Identify which cell holds the provided text, then report its [x, y] central coordinate. 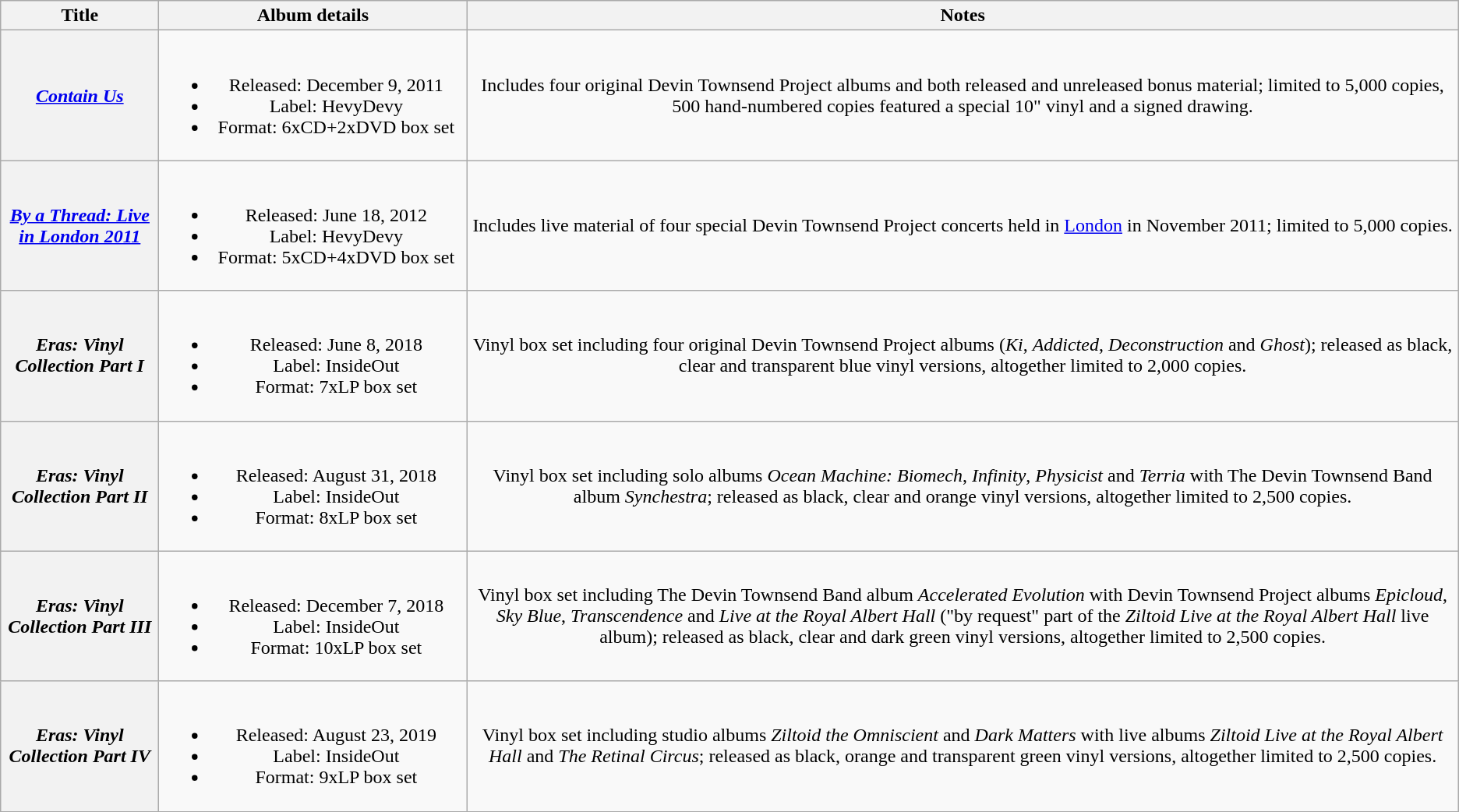
Contain Us [79, 95]
By a Thread: Live in London 2011 [79, 226]
Includes live material of four special Devin Townsend Project concerts held in London in November 2011; limited to 5,000 copies. [963, 226]
Released: June 18, 2012Label: HevyDevyFormat: 5xCD+4xDVD box set [313, 226]
Eras: Vinyl Collection Part III [79, 616]
Album details [313, 16]
Eras: Vinyl Collection Part I [79, 355]
Released: August 31, 2018Label: InsideOutFormat: 8xLP box set [313, 486]
Notes [963, 16]
Eras: Vinyl Collection Part IV [79, 747]
Released: August 23, 2019Label: InsideOutFormat: 9xLP box set [313, 747]
Released: December 9, 2011Label: HevyDevyFormat: 6xCD+2xDVD box set [313, 95]
Released: June 8, 2018Label: InsideOutFormat: 7xLP box set [313, 355]
Eras: Vinyl Collection Part II [79, 486]
Released: December 7, 2018Label: InsideOutFormat: 10xLP box set [313, 616]
Title [79, 16]
